Find where the given text appears and provide that cell's center as (x, y) coordinate. 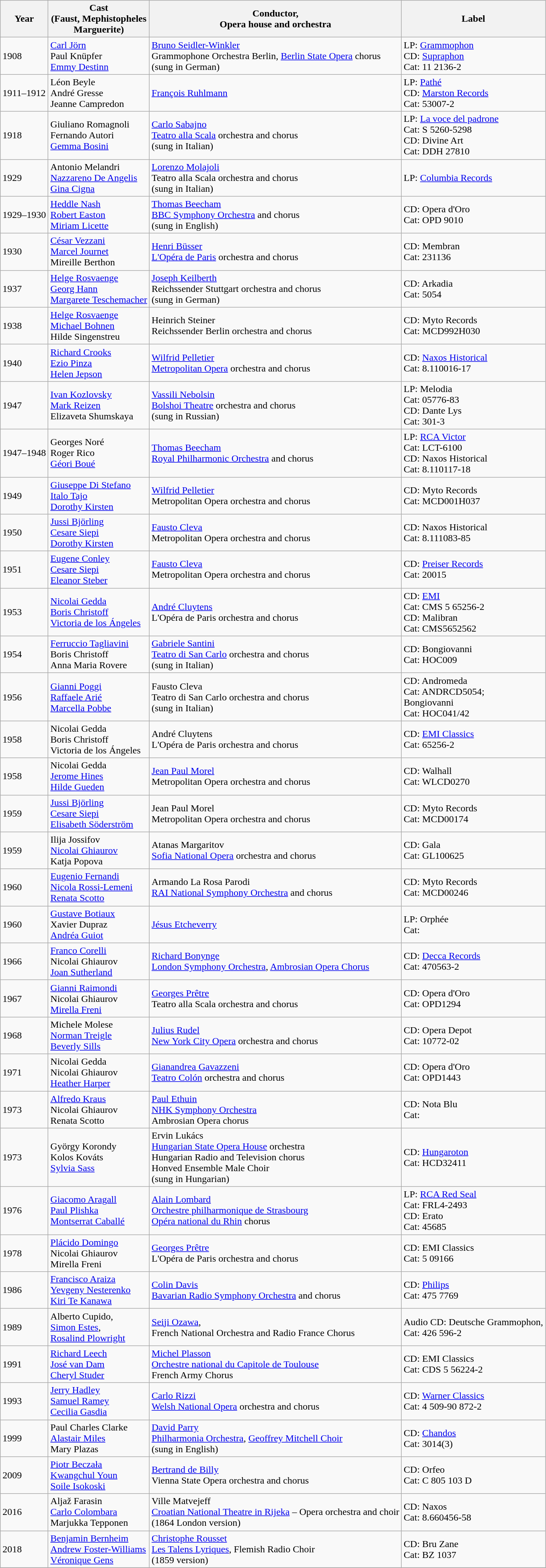
CD: Nota BluCat: (474, 1110)
CD: Naxos HistoricalCat: 8.111083-85 (474, 533)
CD: AndromedaCat: ANDRCD5054;BongiovanniCat: HOC041/42 (474, 697)
1929 (24, 178)
CD: Opera DepotCat: 10772-02 (474, 1035)
Franco CorelliNicolai GhiaurovJoan Sutherland (99, 961)
Ferruccio TagliaviniBoris ChristoffAnna Maria Rovere (99, 655)
CD: Decca RecordsCat: 470563-2 (474, 961)
1949 (24, 495)
CD: ArkadiaCat: 5054 (474, 289)
Ville MatvejeffCroatian National Theatre in Rijeka – Opera orchestra and choir (1864 London version) (276, 1512)
Cast(Faust, MephistophelesMarguerite) (99, 19)
CD: Opera d'OroCat: OPD1443 (474, 1072)
François Ruhlmann (276, 93)
CD: MembranCat: 231136 (474, 252)
1918 (24, 135)
LP: PathéCD: Marston RecordsCat: 53007-2 (474, 93)
Léon BeyleAndré GresseJeanne Campredon (99, 93)
LP: RCA VictorCat: LCT-6100 CD: Naxos HistoricalCat: 8.110117-18 (474, 453)
Henri BüsserL'Opéra de Paris orchestra and chorus (276, 252)
CD: BongiovanniCat: HOC009 (474, 655)
LP: La voce del padroneCat: S 5260-5298CD: Divine ArtCat: DDH 27810 (474, 135)
CD: EMICat: CMS 5 65256-2CD: MalibranCat: CMS5652562 (474, 612)
Audio CD: Deutsche Grammophon,Cat: 426 596-2 (474, 1327)
CD: Opera d'OroCat: OPD 9010 (474, 215)
1950 (24, 533)
1956 (24, 697)
1986 (24, 1290)
1991 (24, 1364)
LP: OrphéeCat: (474, 924)
CD: Myto RecordsCat: MCD00246 (474, 887)
David ParryPhilharmonia Orchestra, Geoffrey Mitchell Choir(sung in English) (276, 1438)
CD: PhilipsCat: 475 7769 (474, 1290)
Carlo SabajnoTeatro alla Scala orchestra and chorus(sung in Italian) (276, 135)
1954 (24, 655)
Helge RosvaengeMichael BohnenHilde Singenstreu (99, 326)
Gianni RaimondiNicolai GhiaurovMirella Freni (99, 998)
Christophe RoussetLes Talens Lyriques, Flemish Radio Choir(1859 version) (276, 1549)
Eugenio FernandiNicola Rossi-LemeniRenata Scotto (99, 887)
CD: Myto RecordsCat: MCD992H030 (474, 326)
Giacomo AragallPaul PlishkaMontserrat Caballé (99, 1211)
Richard CrooksEzio PinzaHelen Jepson (99, 363)
CD: Myto RecordsCat: MCD001H037 (474, 495)
CD: EMI ClassicsCat: CDS 5 56224-2 (474, 1364)
1966 (24, 961)
1978 (24, 1253)
Thomas BeechamRoyal Philharmonic Orchestra and chorus (276, 453)
1951 (24, 570)
CD: EMI ClassicsCat: 65256-2 (474, 739)
CD: Bru ZaneCat: BZ 1037 (474, 1549)
1968 (24, 1035)
Plácido DomingoNicolai GhiaurovMirella Freni (99, 1253)
1940 (24, 363)
Giuliano RomagnoliFernando AutoriGemma Bosini (99, 135)
CD: Preiser RecordsCat: 20015 (474, 570)
1989 (24, 1327)
Joseph KeilberthReichssender Stuttgart orchestra and chorus(sung in German) (276, 289)
2018 (24, 1549)
Michel PlassonOrchestre national du Capitole de ToulouseFrench Army Chorus (276, 1364)
1971 (24, 1072)
Vassili NebolsinBolshoi Theatre orchestra and chorus(sung in Russian) (276, 405)
Georges PrêtreTeatro alla Scala orchestra and chorus (276, 998)
Paul EthuinNHK Symphony OrchestraAmbrosian Opera chorus (276, 1110)
CD: HungarotonCat: HCD32411 (474, 1158)
Fausto ClevaTeatro di San Carlo orchestra and chorus(sung in Italian) (276, 697)
Nicolai GeddaNicolai GhiaurovHeather Harper (99, 1072)
Giuseppe Di StefanoItalo TajoDorothy Kirsten (99, 495)
Ilija JossifovNicolai GhiaurovKatja Popova (99, 850)
CD: GalaCat: GL100625 (474, 850)
Heinrich SteinerReichssender Berlin orchestra and chorus (276, 326)
Lorenzo MolajoliTeatro alla Scala orchestra and chorus(sung in Italian) (276, 178)
Gianni PoggiRaffaele AriéMarcella Pobbe (99, 697)
Benjamin BernheimAndrew Foster-WilliamsVéronique Gens (99, 1549)
CD: Naxos HistoricalCat: 8.110016-17 (474, 363)
LP: GrammophonCD: SupraphonCat: 11 2136-2 (474, 56)
1947 (24, 405)
César VezzaniMarcel JournetMireille Berthon (99, 252)
2009 (24, 1475)
1911–1912 (24, 93)
Gabriele SantiniTeatro di San Carlo orchestra and chorus(sung in Italian) (276, 655)
Ivan KozlovskyMark ReizenElizaveta Shumskaya (99, 405)
Georges PrêtreL'Opéra de Paris orchestra and chorus (276, 1253)
Francisco AraizaYevgeny NesterenkoKiri Te Kanawa (99, 1290)
CD: EMI ClassicsCat: 5 09166 (474, 1253)
Jussi BjörlingCesare SiepiDorothy Kirsten (99, 533)
Michele MoleseNorman TreigleBeverly Sills (99, 1035)
Thomas BeechamBBC Symphony Orchestra and chorus(sung in English) (276, 215)
Gustave BotiauxXavier DuprazAndréa Guiot (99, 924)
Georges NoréRoger RicoGéori Boué (99, 453)
CD: ChandosCat: 3014(3) (474, 1438)
CD: WalhallCat: WLCD0270 (474, 776)
Alain LombardOrchestre philharmonique de StrasbourgOpéra national du Rhin chorus (276, 1211)
Helge RosvaengeGeorg HannMargarete Teschemacher (99, 289)
2016 (24, 1512)
Colin DavisBavarian Radio Symphony Orchestra and chorus (276, 1290)
Eugene ConleyCesare SiepiEleanor Steber (99, 570)
Atanas MargaritovSofia National Opera orchestra and chorus (276, 850)
Aljaž FarasinCarlo ColombaraMarjukka Tepponen (99, 1512)
1908 (24, 56)
1947–1948 (24, 453)
Carl JörnPaul KnüpferEmmy Destinn (99, 56)
Nicolai GeddaJerome HinesHilde Gueden (99, 776)
1938 (24, 326)
CD: NaxosCat: 8.660456-58 (474, 1512)
Year (24, 19)
1999 (24, 1438)
Jésus Etcheverry (276, 924)
Ervin LukácsHungarian State Opera House orchestraHungarian Radio and Television chorusHonved Ensemble Male Choir(sung in Hungarian) (276, 1158)
1967 (24, 998)
LP: MelodiaCat: 05776-83CD: Dante LysCat: 301-3 (474, 405)
CD: Opera d'OroCat: OPD1294 (474, 998)
LP: RCA Red SealCat: FRL4-2493CD: EratoCat: 45685 (474, 1211)
1953 (24, 612)
Alfredo KrausNicolai GhiaurovRenata Scotto (99, 1110)
1937 (24, 289)
Jussi BjörlingCesare SiepiElisabeth Söderström (99, 813)
LP: Columbia Records (474, 178)
CD: OrfeoCat: C 805 103 D (474, 1475)
Seiji Ozawa,French National Orchestra and Radio France Chorus (276, 1327)
Conductor,Opera house and orchestra (276, 19)
1976 (24, 1211)
CD: Warner ClassicsCat: 4 509-90 872-2 (474, 1401)
Piotr BeczałaKwangchul YounSoile Isokoski (99, 1475)
Gianandrea GavazzeniTeatro Colón orchestra and chorus (276, 1072)
Alberto Cupido,Simon Estes,Rosalind Plowright (99, 1327)
1993 (24, 1401)
Paul Charles ClarkeAlastair MilesMary Plazas (99, 1438)
Carlo RizziWelsh National Opera orchestra and chorus (276, 1401)
CD: Myto RecordsCat: MCD00174 (474, 813)
Richard BonyngeLondon Symphony Orchestra, Ambrosian Opera Chorus (276, 961)
Julius RudelNew York City Opera orchestra and chorus (276, 1035)
Heddle NashRobert EastonMiriam Licette (99, 215)
Bertrand de BillyVienna State Opera orchestra and chorus (276, 1475)
Bruno Seidler-WinklerGrammophone Orchestra Berlin, Berlin State Opera chorus(sung in German) (276, 56)
Jerry HadleySamuel RameyCecilia Gasdia (99, 1401)
Richard LeechJosé van DamCheryl Studer (99, 1364)
Armando La Rosa ParodiRAI National Symphony Orchestra and chorus (276, 887)
Label (474, 19)
Antonio MelandriNazzareno De AngelisGina Cigna (99, 178)
1929–1930 (24, 215)
1930 (24, 252)
György KorondyKolos KovátsSylvia Sass (99, 1158)
